Locate the cell with the specified text and output its [x, y] center coordinate. 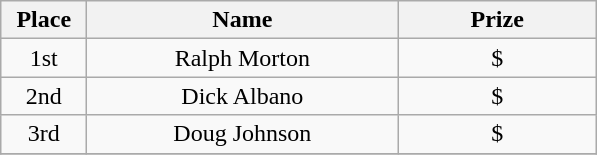
Prize [498, 20]
2nd [44, 96]
3rd [44, 134]
Name [242, 20]
Dick Albano [242, 96]
1st [44, 58]
Ralph Morton [242, 58]
Doug Johnson [242, 134]
Place [44, 20]
